Output the [x, y] coordinate of the center of the cell containing the given text.  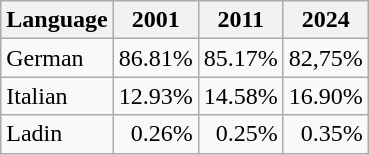
14.58% [240, 96]
German [57, 58]
0.35% [326, 134]
0.26% [156, 134]
2011 [240, 20]
Language [57, 20]
2001 [156, 20]
12.93% [156, 96]
Italian [57, 96]
16.90% [326, 96]
2024 [326, 20]
82,75% [326, 58]
86.81% [156, 58]
Ladin [57, 134]
85.17% [240, 58]
0.25% [240, 134]
